Extract the [X, Y] coordinate from the center of the cell holding the provided text.  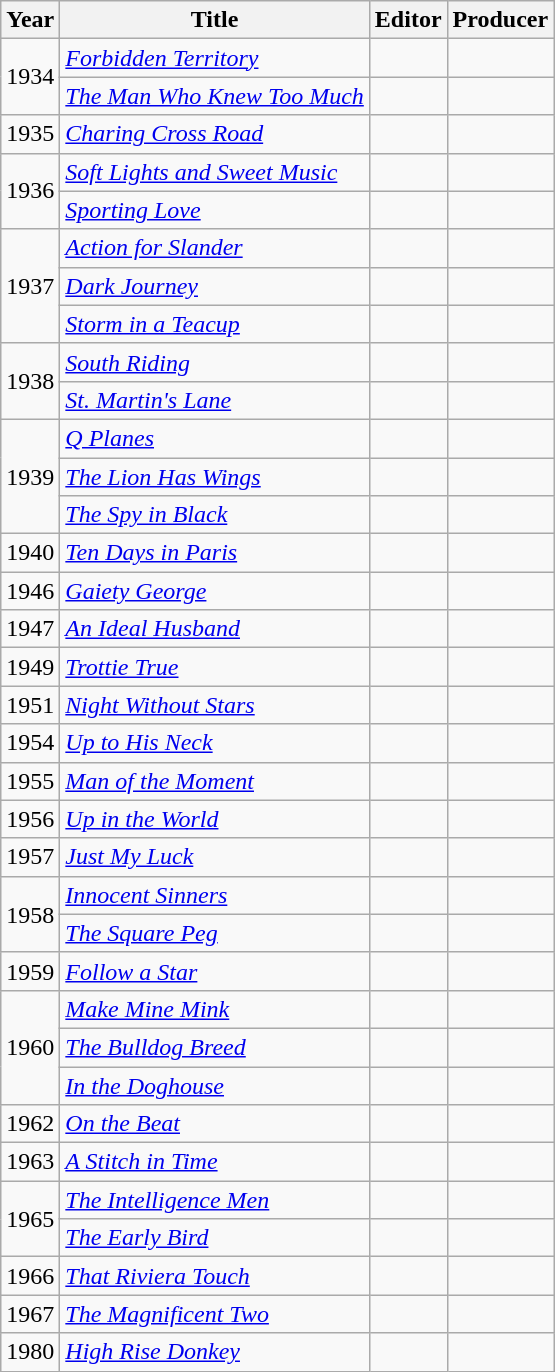
Year [30, 20]
In the Doghouse [215, 1085]
Follow a Star [215, 971]
1947 [30, 629]
Night Without Stars [215, 705]
The Intelligence Men [215, 1200]
The Magnificent Two [215, 1314]
1951 [30, 705]
Storm in a Teacup [215, 324]
1936 [30, 191]
South Riding [215, 362]
1967 [30, 1314]
A Stitch in Time [215, 1162]
Man of the Moment [215, 781]
Gaiety George [215, 591]
1957 [30, 857]
Charing Cross Road [215, 134]
1939 [30, 476]
The Man Who Knew Too Much [215, 96]
High Rise Donkey [215, 1352]
1960 [30, 1047]
1955 [30, 781]
Editor [408, 20]
1946 [30, 591]
Soft Lights and Sweet Music [215, 172]
Sporting Love [215, 210]
Dark Journey [215, 286]
Trottie True [215, 667]
On the Beat [215, 1124]
1940 [30, 553]
That Riviera Touch [215, 1276]
1954 [30, 743]
1958 [30, 914]
Up to His Neck [215, 743]
Just My Luck [215, 857]
Producer [500, 20]
1949 [30, 667]
St. Martin's Lane [215, 400]
1937 [30, 286]
The Lion Has Wings [215, 477]
The Bulldog Breed [215, 1047]
The Early Bird [215, 1238]
1934 [30, 77]
1956 [30, 819]
1963 [30, 1162]
1962 [30, 1124]
Q Planes [215, 438]
1959 [30, 971]
The Square Peg [215, 933]
Ten Days in Paris [215, 553]
1965 [30, 1219]
Forbidden Territory [215, 58]
1980 [30, 1352]
The Spy in Black [215, 515]
Make Mine Mink [215, 1009]
An Ideal Husband [215, 629]
1966 [30, 1276]
Title [215, 20]
1935 [30, 134]
1938 [30, 381]
Innocent Sinners [215, 895]
Action for Slander [215, 248]
Up in the World [215, 819]
